Capture the cell that displays the provided text and extract its (X, Y) central coordinate. 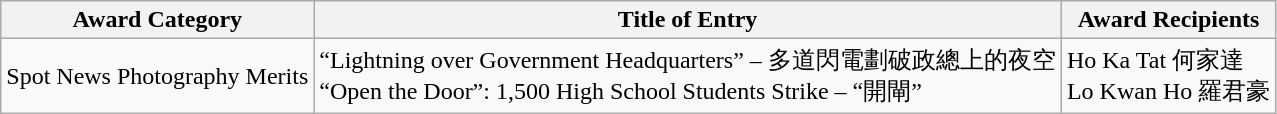
Title of Entry (688, 20)
Award Category (158, 20)
Spot News Photography Merits (158, 76)
Award Recipients (1168, 20)
Ho Ka Tat 何家達Lo Kwan Ho 羅君豪 (1168, 76)
“Lightning over Government Headquarters” – 多道閃電劃破政總上的夜空“Open the Door”: 1,500 High School Students Strike – “開閘” (688, 76)
